Determine the (X, Y) coordinate at the center of the cell enclosing the given text.  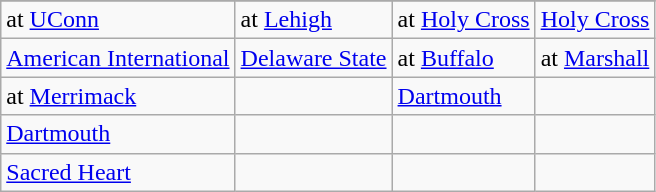
at Marshall (595, 58)
at Holy Cross (464, 20)
Holy Cross (595, 20)
at Buffalo (464, 58)
at Merrimack (118, 96)
Sacred Heart (118, 172)
at Lehigh (314, 20)
American International (118, 58)
Delaware State (314, 58)
at UConn (118, 20)
